Return [X, Y] of the center of cell containing provided text 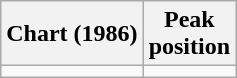
Peakposition [189, 34]
Chart (1986) [72, 34]
